Identify which cell holds the provided text, then report its (x, y) central coordinate. 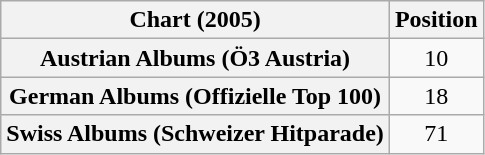
71 (436, 134)
Chart (2005) (196, 20)
10 (436, 58)
German Albums (Offizielle Top 100) (196, 96)
Position (436, 20)
Austrian Albums (Ö3 Austria) (196, 58)
18 (436, 96)
Swiss Albums (Schweizer Hitparade) (196, 134)
